Return the (X, Y) coordinate for the center point of the cell that contains the specified text.  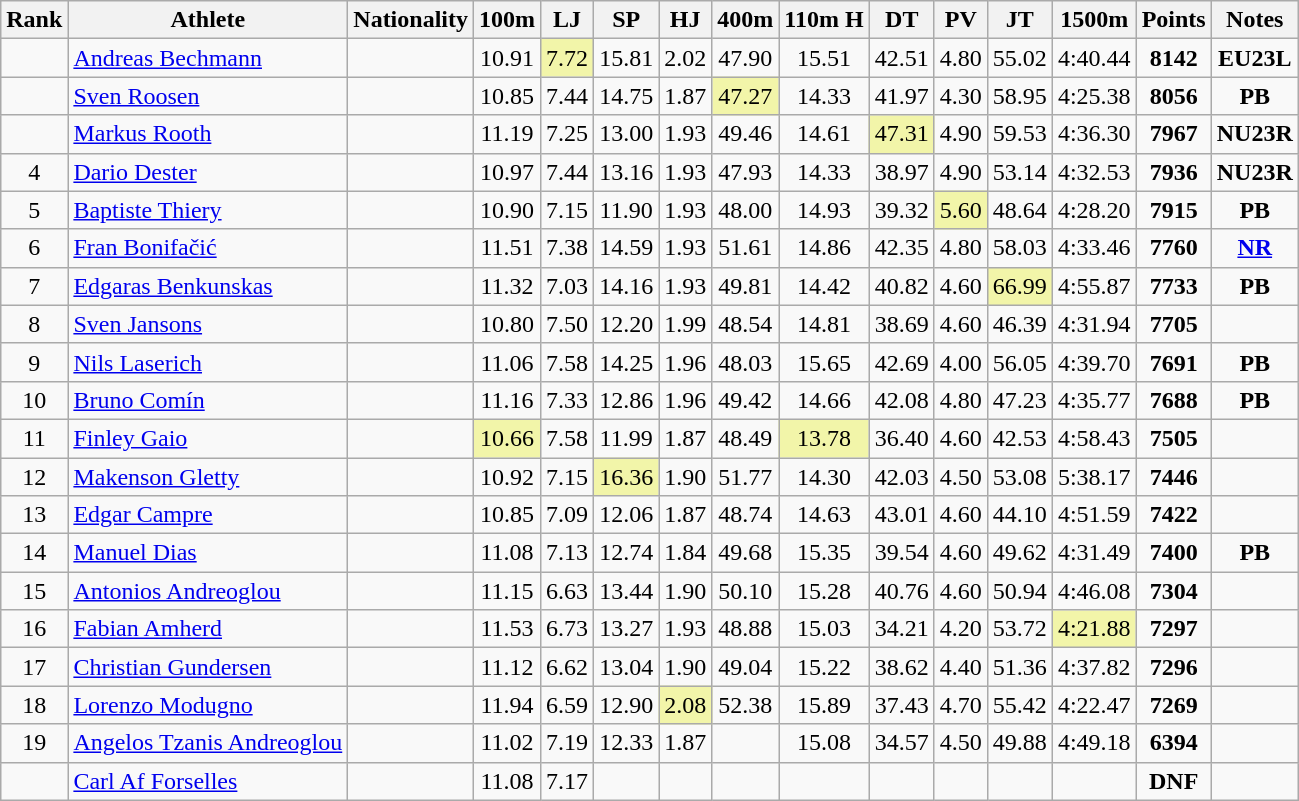
NR (1254, 248)
100m (508, 20)
Makenson Gletty (208, 477)
7.50 (568, 324)
7915 (1174, 210)
Andreas Bechmann (208, 58)
46.39 (1020, 324)
6.59 (568, 705)
7.13 (568, 553)
13.00 (626, 134)
52.38 (746, 705)
11.02 (508, 743)
5 (34, 210)
14.61 (824, 134)
51.61 (746, 248)
4.70 (960, 705)
42.35 (902, 248)
DT (902, 20)
1.99 (686, 324)
4:51.59 (1094, 515)
Edgaras Benkunskas (208, 286)
12.06 (626, 515)
14.93 (824, 210)
15.81 (626, 58)
34.21 (902, 629)
11.19 (508, 134)
51.77 (746, 477)
5.60 (960, 210)
8142 (1174, 58)
2.02 (686, 58)
14.30 (824, 477)
12.33 (626, 743)
48.54 (746, 324)
13 (34, 515)
HJ (686, 20)
7.33 (568, 400)
7.17 (568, 781)
38.69 (902, 324)
9 (34, 362)
43.01 (902, 515)
Points (1174, 20)
4:40.44 (1094, 58)
4:28.20 (1094, 210)
10 (34, 400)
36.40 (902, 438)
7.25 (568, 134)
13.44 (626, 591)
42.53 (1020, 438)
7.72 (568, 58)
SP (626, 20)
15.65 (824, 362)
49.81 (746, 286)
37.43 (902, 705)
Lorenzo Modugno (208, 705)
4:46.08 (1094, 591)
Finley Gaio (208, 438)
11.94 (508, 705)
49.68 (746, 553)
Sven Jansons (208, 324)
14.59 (626, 248)
LJ (568, 20)
Angelos Tzanis Andreoglou (208, 743)
39.54 (902, 553)
1.84 (686, 553)
13.78 (824, 438)
48.49 (746, 438)
19 (34, 743)
47.93 (746, 172)
12.86 (626, 400)
4:49.18 (1094, 743)
Antonios Andreoglou (208, 591)
47.27 (746, 96)
15.28 (824, 591)
49.42 (746, 400)
6.63 (568, 591)
6394 (1174, 743)
7936 (1174, 172)
15.89 (824, 705)
13.16 (626, 172)
5:38.17 (1094, 477)
12.74 (626, 553)
13.27 (626, 629)
4 (34, 172)
59.53 (1020, 134)
4:22.47 (1094, 705)
11 (34, 438)
7304 (1174, 591)
14.75 (626, 96)
40.76 (902, 591)
7269 (1174, 705)
400m (746, 20)
14.66 (824, 400)
11.51 (508, 248)
Nationality (411, 20)
4:21.88 (1094, 629)
Bruno Comín (208, 400)
48.00 (746, 210)
4:25.38 (1094, 96)
53.72 (1020, 629)
11.90 (626, 210)
48.88 (746, 629)
55.42 (1020, 705)
42.03 (902, 477)
7 (34, 286)
53.14 (1020, 172)
11.15 (508, 591)
39.32 (902, 210)
Dario Dester (208, 172)
4:39.70 (1094, 362)
7688 (1174, 400)
110m H (824, 20)
42.69 (902, 362)
11.06 (508, 362)
15.51 (824, 58)
58.95 (1020, 96)
10.66 (508, 438)
Rank (34, 20)
41.97 (902, 96)
1500m (1094, 20)
4:55.87 (1094, 286)
11.53 (508, 629)
17 (34, 667)
Edgar Campre (208, 515)
EU23L (1254, 58)
Fabian Amherd (208, 629)
2.08 (686, 705)
Nils Laserich (208, 362)
11.12 (508, 667)
12.90 (626, 705)
4.40 (960, 667)
7967 (1174, 134)
15 (34, 591)
10.97 (508, 172)
10.92 (508, 477)
56.05 (1020, 362)
7297 (1174, 629)
12.20 (626, 324)
15.22 (824, 667)
4:58.43 (1094, 438)
Markus Rooth (208, 134)
48.64 (1020, 210)
47.23 (1020, 400)
49.04 (746, 667)
Carl Af Forselles (208, 781)
14.25 (626, 362)
44.10 (1020, 515)
6.73 (568, 629)
47.90 (746, 58)
48.03 (746, 362)
14 (34, 553)
7760 (1174, 248)
4.30 (960, 96)
42.08 (902, 400)
11.99 (626, 438)
7.19 (568, 743)
7422 (1174, 515)
4.00 (960, 362)
JT (1020, 20)
DNF (1174, 781)
47.31 (902, 134)
10.90 (508, 210)
7.09 (568, 515)
42.51 (902, 58)
4.20 (960, 629)
18 (34, 705)
7.03 (568, 286)
4:31.94 (1094, 324)
PV (960, 20)
11.32 (508, 286)
34.57 (902, 743)
Baptiste Thiery (208, 210)
48.74 (746, 515)
40.82 (902, 286)
Sven Roosen (208, 96)
15.08 (824, 743)
14.16 (626, 286)
12 (34, 477)
55.02 (1020, 58)
6.62 (568, 667)
4:36.30 (1094, 134)
11.16 (508, 400)
14.63 (824, 515)
13.04 (626, 667)
7505 (1174, 438)
7691 (1174, 362)
15.35 (824, 553)
51.36 (1020, 667)
Athlete (208, 20)
Notes (1254, 20)
16.36 (626, 477)
14.42 (824, 286)
10.80 (508, 324)
8 (34, 324)
49.46 (746, 134)
58.03 (1020, 248)
Christian Gundersen (208, 667)
50.94 (1020, 591)
7400 (1174, 553)
6 (34, 248)
38.62 (902, 667)
7446 (1174, 477)
49.88 (1020, 743)
4:32.53 (1094, 172)
7.38 (568, 248)
4:37.82 (1094, 667)
50.10 (746, 591)
38.97 (902, 172)
14.81 (824, 324)
Fran Bonifačić (208, 248)
4:33.46 (1094, 248)
66.99 (1020, 286)
7733 (1174, 286)
14.86 (824, 248)
4:31.49 (1094, 553)
53.08 (1020, 477)
Manuel Dias (208, 553)
7705 (1174, 324)
49.62 (1020, 553)
4:35.77 (1094, 400)
15.03 (824, 629)
7296 (1174, 667)
8056 (1174, 96)
10.91 (508, 58)
16 (34, 629)
